Identify which cell holds the provided text, then report its (x, y) central coordinate. 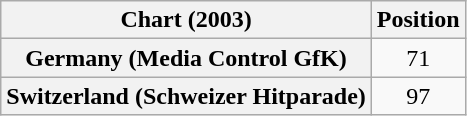
97 (418, 96)
71 (418, 58)
Chart (2003) (186, 20)
Switzerland (Schweizer Hitparade) (186, 96)
Position (418, 20)
Germany (Media Control GfK) (186, 58)
